Provide the (X, Y) coordinate of the cell's center where the given text is located.  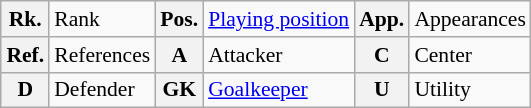
U (382, 90)
Utility (470, 90)
Center (470, 55)
A (179, 55)
Goalkeeper (278, 90)
App. (382, 19)
References (102, 55)
Playing position (278, 19)
Rank (102, 19)
Pos. (179, 19)
GK (179, 90)
Attacker (278, 55)
D (25, 90)
Appearances (470, 19)
Defender (102, 90)
Rk. (25, 19)
C (382, 55)
Ref. (25, 55)
